Find where the given text appears and provide that cell's center as [X, Y] coordinate. 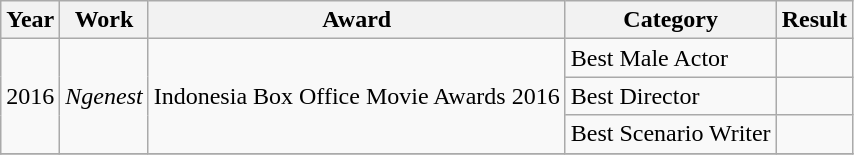
Best Male Actor [670, 58]
Indonesia Box Office Movie Awards 2016 [356, 96]
2016 [30, 96]
Best Scenario Writer [670, 134]
Work [104, 20]
Result [814, 20]
Year [30, 20]
Award [356, 20]
Best Director [670, 96]
Category [670, 20]
Ngenest [104, 96]
